From the cell containing the given text, extract its center point as [x, y] coordinate. 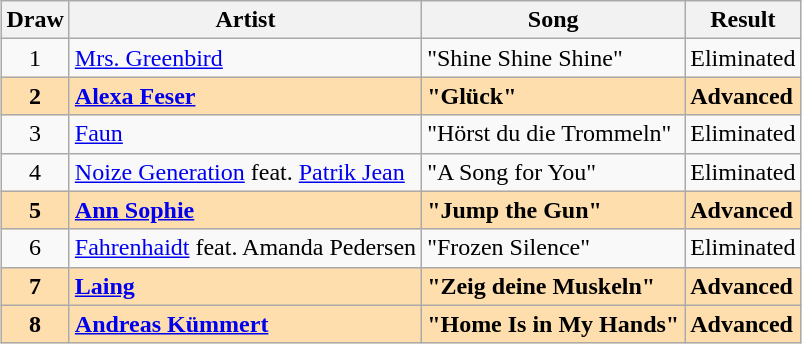
Noize Generation feat. Patrik Jean [245, 172]
"Zeig deine Muskeln" [554, 286]
4 [35, 172]
2 [35, 96]
1 [35, 58]
7 [35, 286]
Fahrenhaidt feat. Amanda Pedersen [245, 248]
"A Song for You" [554, 172]
Artist [245, 20]
Laing [245, 286]
"Home Is in My Hands" [554, 324]
"Glück" [554, 96]
5 [35, 210]
Song [554, 20]
Mrs. Greenbird [245, 58]
8 [35, 324]
Andreas Kümmert [245, 324]
"Frozen Silence" [554, 248]
"Hörst du die Trommeln" [554, 134]
Result [743, 20]
6 [35, 248]
Faun [245, 134]
3 [35, 134]
Ann Sophie [245, 210]
Draw [35, 20]
"Shine Shine Shine" [554, 58]
"Jump the Gun" [554, 210]
Alexa Feser [245, 96]
